Output the [X, Y] coordinate of the center of the cell containing the given text.  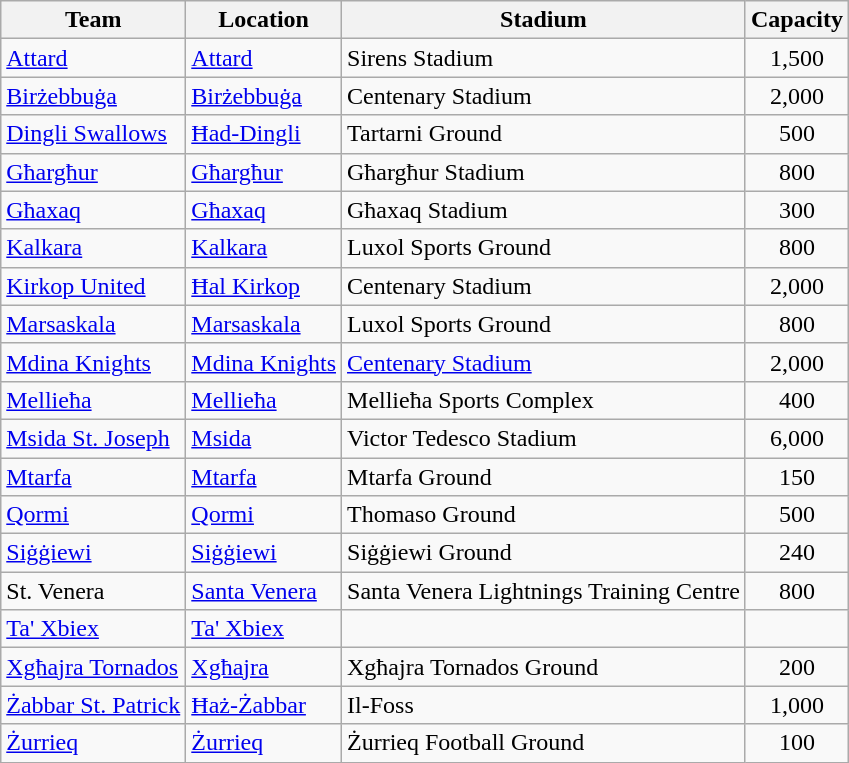
Ħad-Dingli [264, 134]
Victor Tedesco Stadium [544, 438]
Xgħajra Tornados Ground [544, 667]
Sirens Stadium [544, 58]
300 [796, 210]
Kirkop United [94, 286]
Xgħajra Tornados [94, 667]
Tartarni Ground [544, 134]
Location [264, 20]
Il-Foss [544, 705]
Żabbar St. Patrick [94, 705]
Santa Venera [264, 591]
Capacity [796, 20]
St. Venera [94, 591]
1,500 [796, 58]
Thomaso Ground [544, 515]
Ħaż-Żabbar [264, 705]
Msida [264, 438]
150 [796, 477]
Stadium [544, 20]
200 [796, 667]
Xgħajra [264, 667]
240 [796, 553]
Team [94, 20]
Siġġiewi Ground [544, 553]
Żurrieq Football Ground [544, 743]
Ħal Kirkop [264, 286]
6,000 [796, 438]
Mellieħa Sports Complex [544, 400]
Għargħur Stadium [544, 172]
Santa Venera Lightnings Training Centre [544, 591]
100 [796, 743]
Dingli Swallows [94, 134]
1,000 [796, 705]
Mtarfa Ground [544, 477]
Għaxaq Stadium [544, 210]
Msida St. Joseph [94, 438]
400 [796, 400]
